Determine the [x, y] coordinate at the center of the cell enclosing the given text.  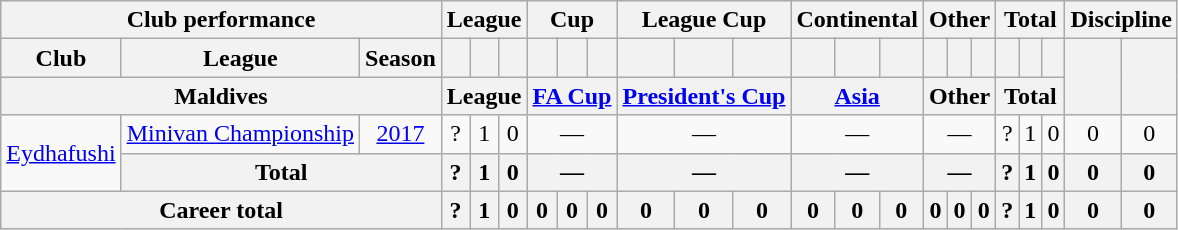
Career total [222, 210]
League Cup [704, 20]
Club [61, 58]
Minivan Championship [240, 134]
2017 [401, 134]
Discipline [1121, 20]
Continental [857, 20]
Maldives [222, 96]
Cup [572, 20]
Season [401, 58]
Asia [857, 96]
FA Cup [572, 96]
Club performance [222, 20]
Eydhafushi [61, 153]
President's Cup [704, 96]
